Locate the cell with the specified text and output its [X, Y] center coordinate. 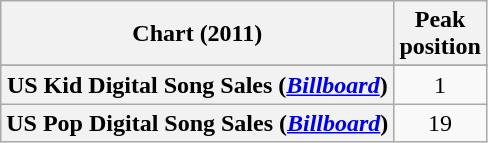
Peakposition [440, 34]
Chart (2011) [198, 34]
US Kid Digital Song Sales (Billboard) [198, 85]
1 [440, 85]
US Pop Digital Song Sales (Billboard) [198, 123]
19 [440, 123]
